Extract the (X, Y) coordinate from the center of the cell holding the provided text.  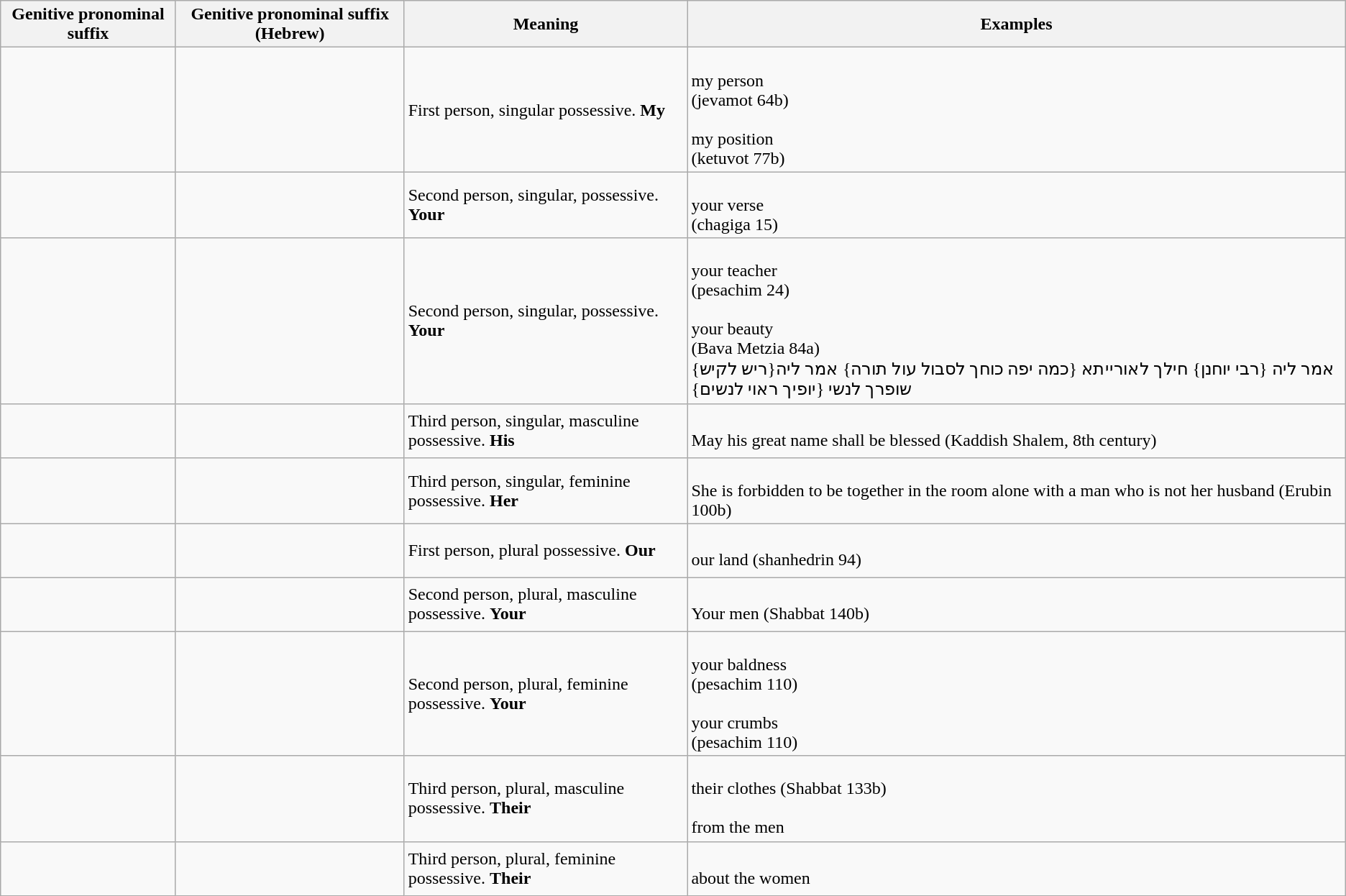
their clothes (Shabbat 133b) from the men (1017, 798)
Third person, plural, masculine possessive. Their (546, 798)
First person, plural possessive. Our (546, 551)
Genitive pronominal suffix (88, 24)
my person (jevamot 64b) my position (ketuvot 77b) (1017, 109)
Third person, singular, feminine possessive. Her (546, 490)
Third person, plural, feminine possessive. Their (546, 869)
Examples (1017, 24)
Meaning (546, 24)
about the women (1017, 869)
Second person, plural, feminine possessive. Your (546, 693)
She is forbidden to be together in the room alone with a man who is not her husband (Erubin 100b) (1017, 490)
Genitive pronominal suffix (Hebrew) (290, 24)
First person, singular possessive. My (546, 109)
your baldness (pesachim 110) your crumbs (pesachim 110) (1017, 693)
Second person, plural, masculine possessive. Your (546, 604)
your verse (chagiga 15) (1017, 205)
May his great name shall be blessed (Kaddish Shalem, 8th century) (1017, 430)
Your men (Shabbat 140b) (1017, 604)
our land (shanhedrin 94) (1017, 551)
Third person, singular, masculine possessive. His (546, 430)
